Provide the (X, Y) coordinate of the cell's center where the given text is located.  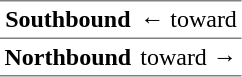
Southbound (68, 20)
toward → (189, 57)
Northbound (68, 57)
← toward (189, 20)
